Return [X, Y] of the center of cell containing provided text 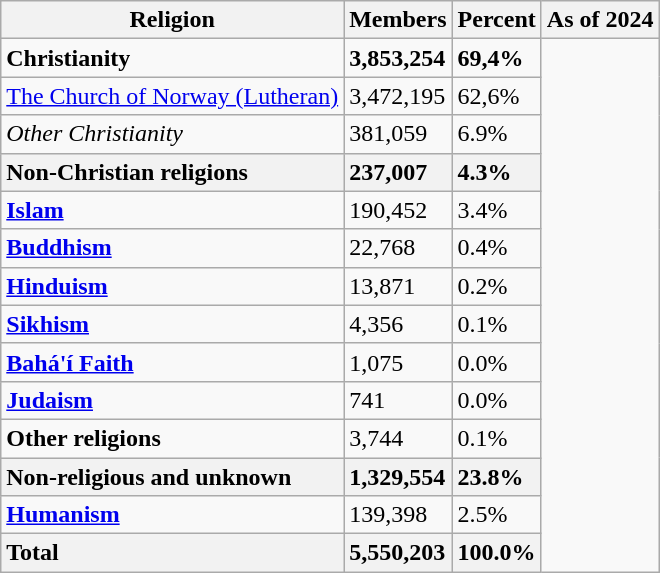
2.5% [496, 515]
237,007 [398, 172]
5,550,203 [398, 553]
1,075 [398, 362]
4,356 [398, 324]
As of 2024 [600, 20]
0.4% [496, 248]
Members [398, 20]
3,853,254 [398, 58]
Other religions [172, 438]
190,452 [398, 210]
741 [398, 400]
13,871 [398, 286]
22,768 [398, 248]
Non-religious and unknown [172, 477]
3.4% [496, 210]
Bahá'í Faith [172, 362]
100.0% [496, 553]
Humanism [172, 515]
Percent [496, 20]
3,472,195 [398, 96]
3,744 [398, 438]
The Church of Norway (Lutheran) [172, 96]
Buddhism [172, 248]
Sikhism [172, 324]
23.8% [496, 477]
Hinduism [172, 286]
381,059 [398, 134]
Total [172, 553]
Judaism [172, 400]
Religion [172, 20]
69,4% [496, 58]
4.3% [496, 172]
0.2% [496, 286]
Christianity [172, 58]
62,6% [496, 96]
Other Christianity [172, 134]
1,329,554 [398, 477]
139,398 [398, 515]
Non-Christian religions [172, 172]
6.9% [496, 134]
Islam [172, 210]
